Search for the cell housing the specified text and yield its [x, y] center coordinate. 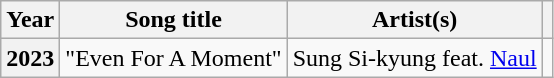
2023 [30, 58]
"Even For A Moment" [174, 58]
Song title [174, 20]
Year [30, 20]
Sung Si-kyung feat. Naul [414, 58]
Artist(s) [414, 20]
